Capture the cell that displays the provided text and extract its [x, y] central coordinate. 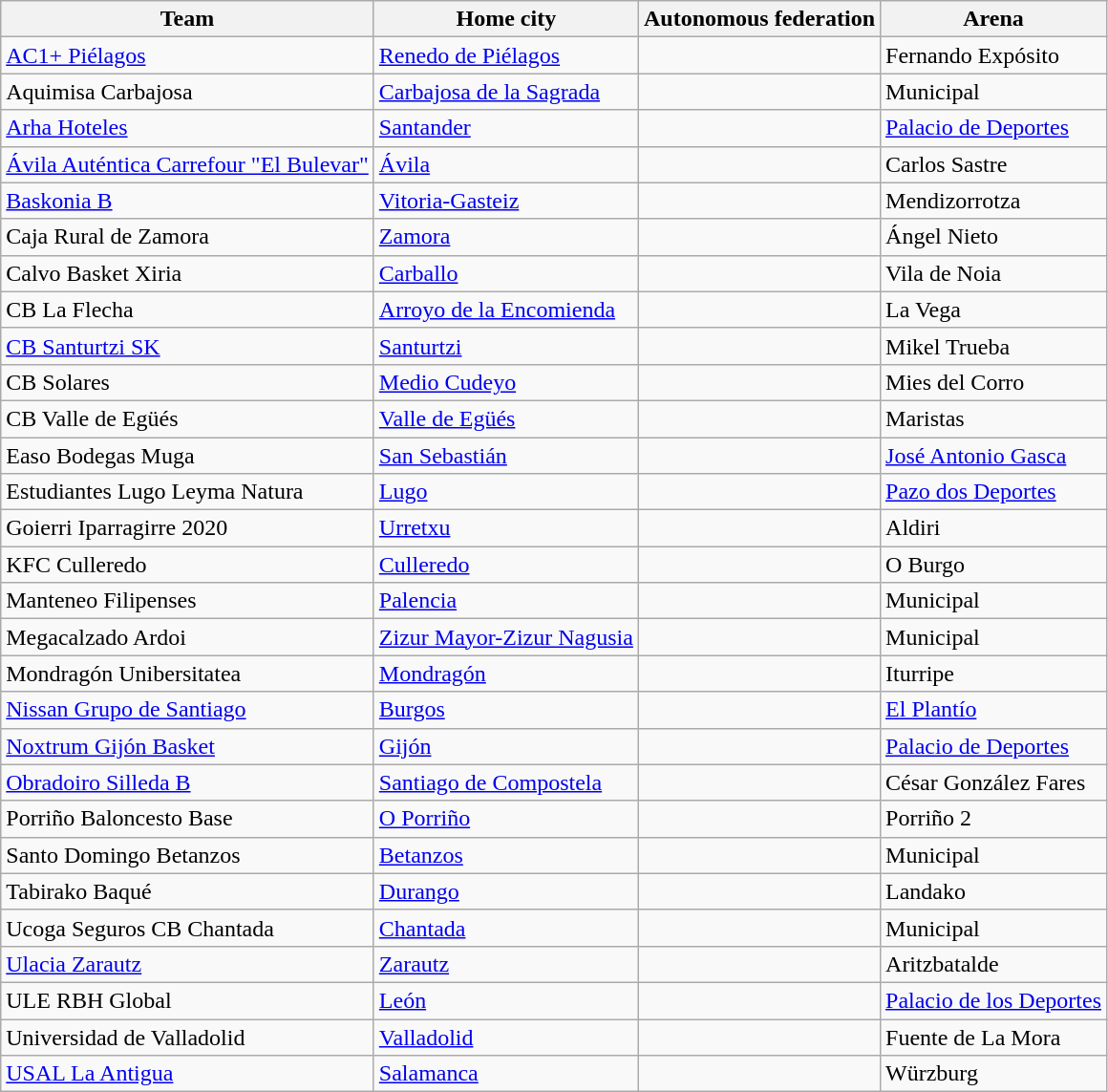
Noxtrum Gijón Basket [187, 746]
Vila de Noia [993, 273]
Pazo dos Deportes [993, 492]
Arha Hoteles [187, 128]
Aritzbatalde [993, 964]
Baskonia B [187, 201]
Chantada [506, 928]
Betanzos [506, 855]
Mies del Corro [993, 382]
La Vega [993, 310]
Burgos [506, 710]
Medio Cudeyo [506, 382]
Lugo [506, 492]
León [506, 1000]
CB Valle de Egüés [187, 418]
Santo Domingo Betanzos [187, 855]
Fuente de La Mora [993, 1037]
Ucoga Seguros CB Chantada [187, 928]
Salamanca [506, 1074]
Carlos Sastre [993, 164]
Valladolid [506, 1037]
San Sebastián [506, 456]
Zamora [506, 237]
Aquimisa Carbajosa [187, 92]
Renedo de Piélagos [506, 55]
Landako [993, 891]
Carballo [506, 273]
Zarautz [506, 964]
Porriño 2 [993, 819]
Palacio de los Deportes [993, 1000]
Gijón [506, 746]
Arroyo de la Encomienda [506, 310]
Valle de Egüés [506, 418]
Ángel Nieto [993, 237]
Mondragón Unibersitatea [187, 674]
Nissan Grupo de Santiago [187, 710]
Tabirako Baqué [187, 891]
Zizur Mayor-Zizur Nagusia [506, 637]
KFC Culleredo [187, 565]
Palencia [506, 601]
Goierri Iparragirre 2020 [187, 528]
Megacalzado Ardoi [187, 637]
Fernando Expósito [993, 55]
Mikel Trueba [993, 346]
Autonomous federation [758, 19]
Mendizorrotza [993, 201]
Ávila Auténtica Carrefour "El Bulevar" [187, 164]
Caja Rural de Zamora [187, 237]
O Porriño [506, 819]
USAL La Antigua [187, 1074]
Estudiantes Lugo Leyma Natura [187, 492]
Aldiri [993, 528]
ULE RBH Global [187, 1000]
Culleredo [506, 565]
Santurtzi [506, 346]
Porriño Baloncesto Base [187, 819]
Durango [506, 891]
Würzburg [993, 1074]
Ulacia Zarautz [187, 964]
Universidad de Valladolid [187, 1037]
Team [187, 19]
Obradoiro Silleda B [187, 782]
Ávila [506, 164]
CB Solares [187, 382]
El Plantío [993, 710]
Home city [506, 19]
Urretxu [506, 528]
Vitoria-Gasteiz [506, 201]
Easo Bodegas Muga [187, 456]
Carbajosa de la Sagrada [506, 92]
CB Santurtzi SK [187, 346]
Santander [506, 128]
Santiago de Compostela [506, 782]
Iturripe [993, 674]
Mondragón [506, 674]
César González Fares [993, 782]
Maristas [993, 418]
CB La Flecha [187, 310]
Calvo Basket Xiria [187, 273]
O Burgo [993, 565]
Manteneo Filipenses [187, 601]
AC1+ Piélagos [187, 55]
José Antonio Gasca [993, 456]
Arena [993, 19]
